Provide the [X, Y] coordinate of the cell's center where the given text is located.  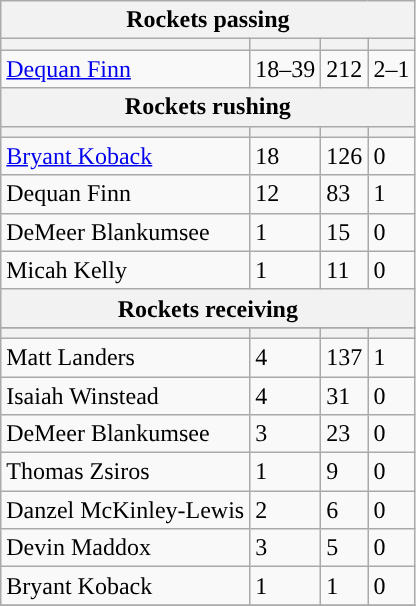
31 [344, 395]
Isaiah Winstead [126, 395]
Matt Landers [126, 357]
23 [344, 434]
9 [344, 472]
15 [344, 232]
18 [286, 156]
Rockets passing [208, 20]
11 [344, 270]
212 [344, 69]
2–1 [392, 69]
18–39 [286, 69]
Micah Kelly [126, 270]
6 [344, 510]
Rockets receiving [208, 308]
Thomas Zsiros [126, 472]
Rockets rushing [208, 107]
12 [286, 194]
126 [344, 156]
Devin Maddox [126, 548]
2 [286, 510]
137 [344, 357]
Danzel McKinley-Lewis [126, 510]
83 [344, 194]
5 [344, 548]
